Capture the cell that displays the provided text and extract its [X, Y] central coordinate. 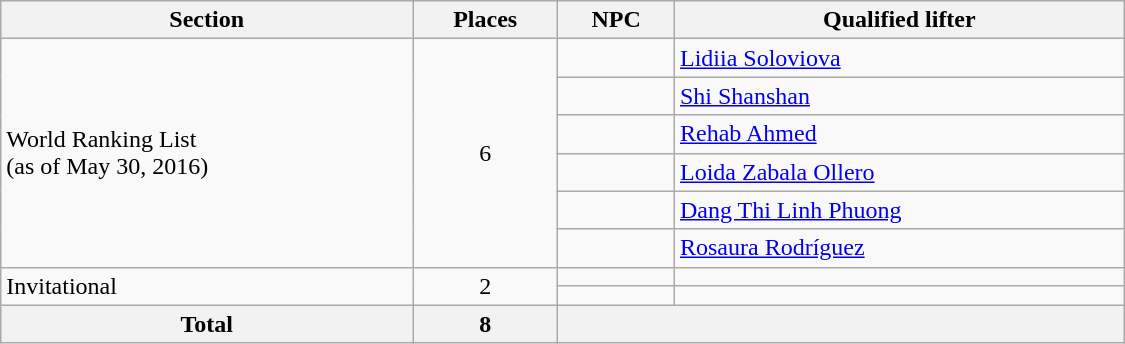
NPC [616, 20]
Lidiia Soloviova [899, 58]
Rehab Ahmed [899, 134]
Rosaura Rodríguez [899, 248]
2 [486, 286]
Dang Thi Linh Phuong [899, 210]
Total [207, 324]
World Ranking List(as of May 30, 2016) [207, 153]
Invitational [207, 286]
6 [486, 153]
Loida Zabala Ollero [899, 172]
Qualified lifter [899, 20]
Places [486, 20]
Shi Shanshan [899, 96]
Section [207, 20]
8 [486, 324]
